Extract the (x, y) coordinate from the center of the cell holding the provided text.  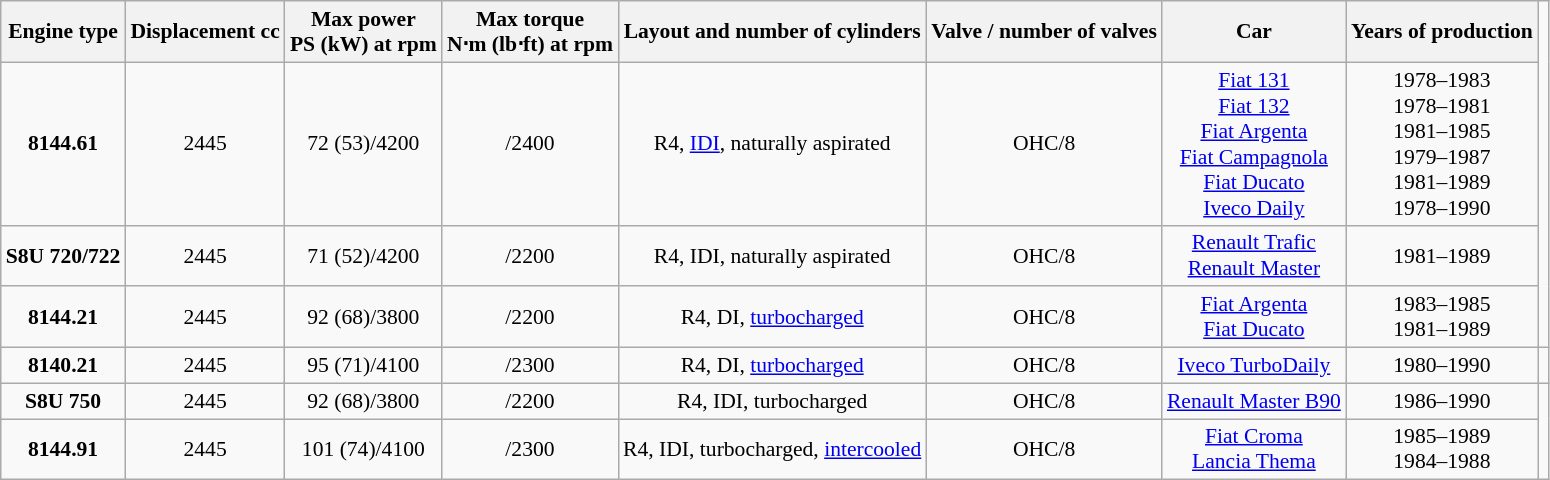
Layout and number of cylinders (772, 32)
R4, IDI, turbocharged (772, 401)
1986–1990 (1442, 401)
Car (1254, 32)
Displacement cc (204, 32)
1978–19831978–19811981–19851979–19871981–19891978–1990 (1442, 144)
71 (52)/4200 (364, 256)
Iveco TurboDaily (1254, 366)
Max powerPS (kW) at rpm (364, 32)
Fiat 131Fiat 132Fiat ArgentaFiat CampagnolaFiat DucatoIveco Daily (1254, 144)
101 (74)/4100 (364, 450)
1980–1990 (1442, 366)
Fiat ArgentaFiat Ducato (1254, 318)
R4, IDI, turbocharged, intercooled (772, 450)
8144.61 (64, 144)
1985–19891984–1988 (1442, 450)
Engine type (64, 32)
Years of production (1442, 32)
8144.21 (64, 318)
Fiat CromaLancia Thema (1254, 450)
S8U 720/722 (64, 256)
Max torqueN⋅m (lb⋅ft) at rpm (530, 32)
8144.91 (64, 450)
1981–1989 (1442, 256)
72 (53)/4200 (364, 144)
S8U 750 (64, 401)
Renault Master B90 (1254, 401)
Valve / number of valves (1044, 32)
8140.21 (64, 366)
/2400 (530, 144)
Renault TraficRenault Master (1254, 256)
95 (71)/4100 (364, 366)
1983–19851981–1989 (1442, 318)
